Identify which cell holds the provided text, then report its (X, Y) central coordinate. 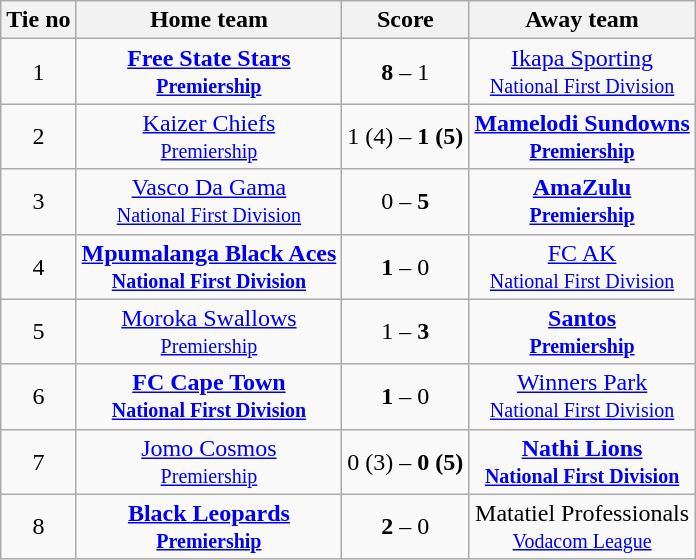
Tie no (38, 20)
Away team (582, 20)
8 (38, 526)
Score (406, 20)
5 (38, 332)
Free State Stars Premiership (209, 72)
Vasco Da Gama National First Division (209, 202)
6 (38, 396)
FC Cape Town National First Division (209, 396)
3 (38, 202)
1 – 3 (406, 332)
Ikapa Sporting National First Division (582, 72)
Winners Park National First Division (582, 396)
Nathi Lions National First Division (582, 462)
1 (4) – 1 (5) (406, 136)
0 (3) – 0 (5) (406, 462)
Black Leopards Premiership (209, 526)
7 (38, 462)
Home team (209, 20)
AmaZulu Premiership (582, 202)
0 – 5 (406, 202)
4 (38, 266)
Moroka Swallows Premiership (209, 332)
Matatiel Professionals Vodacom League (582, 526)
Jomo Cosmos Premiership (209, 462)
8 – 1 (406, 72)
2 (38, 136)
2 – 0 (406, 526)
Kaizer Chiefs Premiership (209, 136)
Mpumalanga Black Aces National First Division (209, 266)
Mamelodi Sundowns Premiership (582, 136)
Santos Premiership (582, 332)
FC AK National First Division (582, 266)
1 (38, 72)
